Search for the cell housing the specified text and yield its [X, Y] center coordinate. 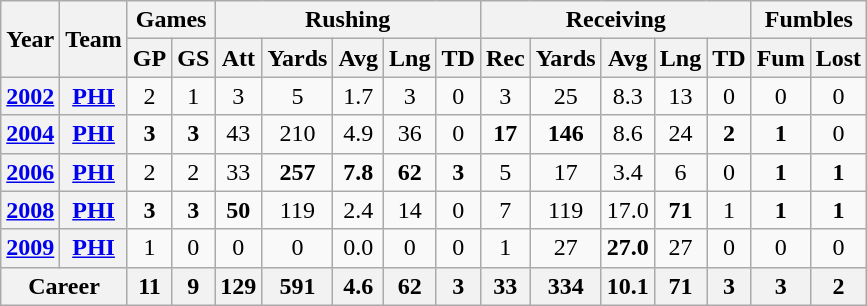
2.4 [358, 210]
1.7 [358, 96]
27.0 [628, 248]
50 [238, 210]
11 [149, 286]
334 [566, 286]
2002 [30, 96]
4.9 [358, 134]
7.8 [358, 172]
Fum [780, 58]
8.3 [628, 96]
0.0 [358, 248]
2006 [30, 172]
2009 [30, 248]
14 [410, 210]
24 [680, 134]
Year [30, 39]
10.1 [628, 286]
146 [566, 134]
13 [680, 96]
43 [238, 134]
Rec [505, 58]
Att [238, 58]
Lost [838, 58]
129 [238, 286]
Receiving [616, 20]
2008 [30, 210]
8.6 [628, 134]
591 [298, 286]
2004 [30, 134]
6 [680, 172]
GP [149, 58]
Team [94, 39]
Fumbles [808, 20]
3.4 [628, 172]
7 [505, 210]
36 [410, 134]
Rushing [348, 20]
Career [64, 286]
9 [194, 286]
Games [170, 20]
GS [194, 58]
4.6 [358, 286]
210 [298, 134]
17.0 [628, 210]
25 [566, 96]
257 [298, 172]
